Output the (X, Y) coordinate of the center of the cell containing the given text.  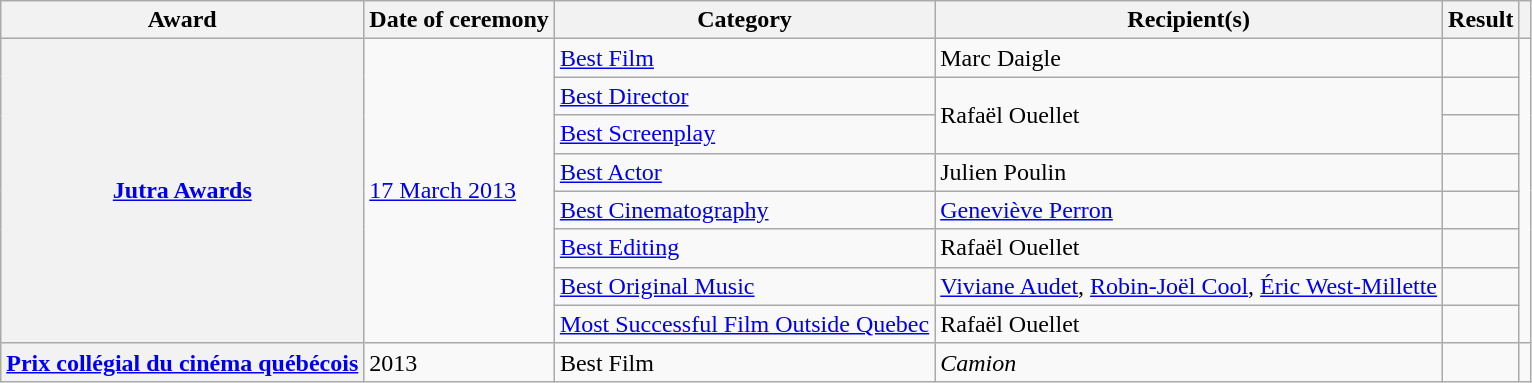
Date of ceremony (460, 20)
Result (1481, 20)
Award (182, 20)
Jutra Awards (182, 191)
17 March 2013 (460, 191)
Category (744, 20)
Best Director (744, 96)
Geneviève Perron (1189, 210)
Recipient(s) (1189, 20)
2013 (460, 362)
Best Actor (744, 172)
Best Original Music (744, 286)
Best Editing (744, 248)
Best Screenplay (744, 134)
Camion (1189, 362)
Prix collégial du cinéma québécois (182, 362)
Most Successful Film Outside Quebec (744, 324)
Best Cinematography (744, 210)
Viviane Audet, Robin-Joël Cool, Éric West-Millette (1189, 286)
Julien Poulin (1189, 172)
Marc Daigle (1189, 58)
